Extract the [x, y] coordinate from the center of the cell holding the provided text.  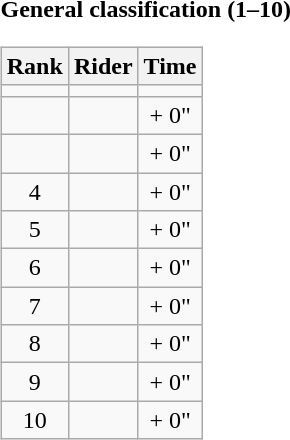
8 [34, 344]
4 [34, 191]
9 [34, 382]
6 [34, 268]
Time [170, 66]
7 [34, 306]
Rider [103, 66]
5 [34, 230]
Rank [34, 66]
10 [34, 420]
